Pinpoint the cell where the given text exists, returning its (x, y) midpoint coordinate. 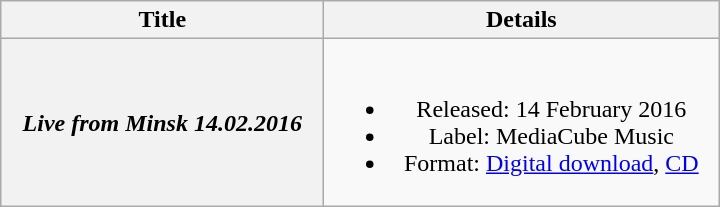
Title (162, 20)
Live from Minsk 14.02.2016 (162, 122)
Released: 14 February 2016Label: MediaCube MusicFormat: Digital download, CD (522, 122)
Details (522, 20)
